From the cell containing the given text, extract its center point as (x, y) coordinate. 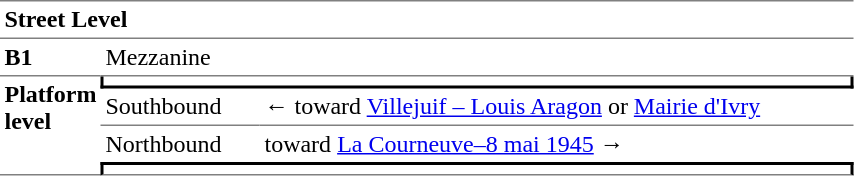
Southbound (180, 107)
Street Level (427, 20)
Mezzanine (478, 58)
Northbound (180, 144)
Platform level (50, 126)
← toward Villejuif – Louis Aragon or Mairie d'Ivry (557, 107)
B1 (50, 58)
toward La Courneuve–8 mai 1945 → (557, 144)
